Capture the cell that displays the provided text and extract its (x, y) central coordinate. 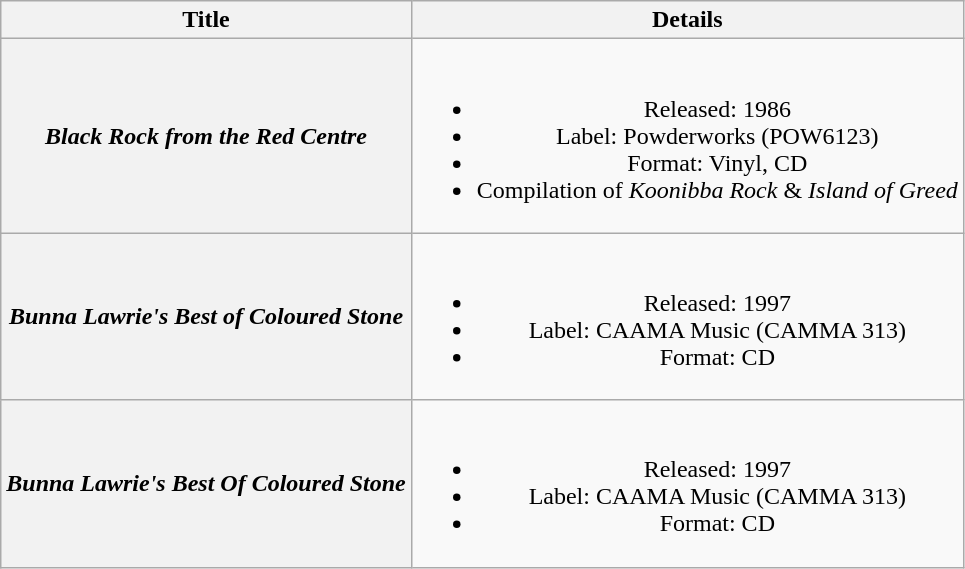
Title (206, 20)
Details (687, 20)
Released: 1986Label: Powderworks (POW6123)Format: Vinyl, CDCompilation of Koonibba Rock & Island of Greed (687, 136)
Black Rock from the Red Centre (206, 136)
Bunna Lawrie's Best of Coloured Stone (206, 316)
Bunna Lawrie's Best Of Coloured Stone (206, 484)
